Scan for the cell matching the given text and deliver its (X, Y) coordinate at center. 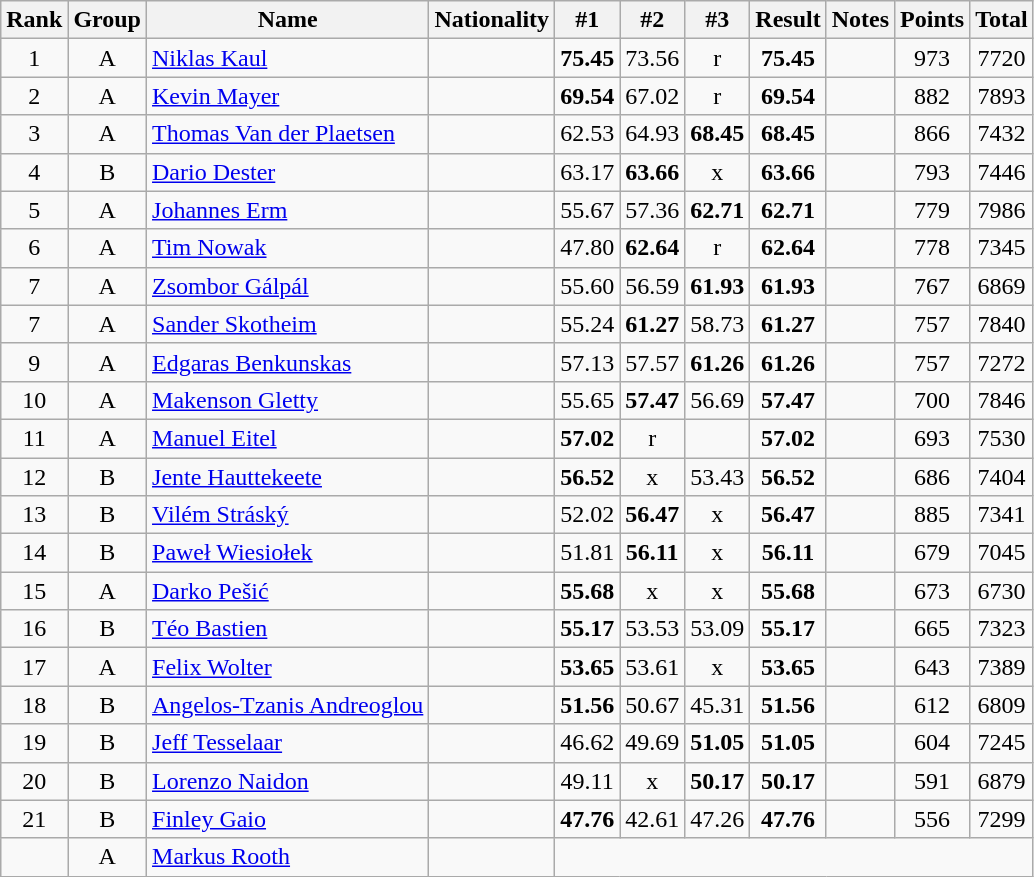
73.56 (652, 58)
7404 (1002, 477)
612 (932, 705)
556 (932, 819)
7299 (1002, 819)
11 (34, 438)
1 (34, 58)
Makenson Gletty (288, 400)
7893 (1002, 96)
Points (932, 20)
19 (34, 743)
Group (108, 20)
6730 (1002, 591)
643 (932, 667)
6879 (1002, 781)
2 (34, 96)
Rank (34, 20)
779 (932, 210)
63.17 (588, 172)
49.69 (652, 743)
6869 (1002, 286)
47.80 (588, 248)
Name (288, 20)
Johannes Erm (288, 210)
56.69 (718, 400)
55.67 (588, 210)
693 (932, 438)
49.11 (588, 781)
17 (34, 667)
7846 (1002, 400)
7323 (1002, 629)
7432 (1002, 134)
Dario Dester (288, 172)
52.02 (588, 515)
Markus Rooth (288, 857)
20 (34, 781)
7272 (1002, 362)
53.09 (718, 629)
Niklas Kaul (288, 58)
Darko Pešić (288, 591)
Manuel Eitel (288, 438)
Lorenzo Naidon (288, 781)
686 (932, 477)
62.53 (588, 134)
57.36 (652, 210)
13 (34, 515)
7840 (1002, 324)
673 (932, 591)
3 (34, 134)
67.02 (652, 96)
7245 (1002, 743)
Result (788, 20)
9 (34, 362)
7045 (1002, 553)
Zsombor Gálpál (288, 286)
46.62 (588, 743)
Edgaras Benkunskas (288, 362)
885 (932, 515)
16 (34, 629)
58.73 (718, 324)
53.61 (652, 667)
7530 (1002, 438)
#1 (588, 20)
6 (34, 248)
10 (34, 400)
Notes (860, 20)
Angelos-Tzanis Andreoglou (288, 705)
Sander Skotheim (288, 324)
47.26 (718, 819)
778 (932, 248)
42.61 (652, 819)
57.13 (588, 362)
7389 (1002, 667)
Vilém Stráský (288, 515)
64.93 (652, 134)
51.81 (588, 553)
866 (932, 134)
Finley Gaio (288, 819)
14 (34, 553)
700 (932, 400)
4 (34, 172)
#2 (652, 20)
56.59 (652, 286)
45.31 (718, 705)
Thomas Van der Plaetsen (288, 134)
Tim Nowak (288, 248)
7341 (1002, 515)
50.67 (652, 705)
18 (34, 705)
#3 (718, 20)
7446 (1002, 172)
55.60 (588, 286)
6809 (1002, 705)
53.53 (652, 629)
55.65 (588, 400)
665 (932, 629)
Kevin Mayer (288, 96)
767 (932, 286)
7986 (1002, 210)
5 (34, 210)
Paweł Wiesiołek (288, 553)
973 (932, 58)
21 (34, 819)
Jeff Tesselaar (288, 743)
12 (34, 477)
Téo Bastien (288, 629)
679 (932, 553)
882 (932, 96)
Nationality (492, 20)
Felix Wolter (288, 667)
604 (932, 743)
15 (34, 591)
53.43 (718, 477)
Total (1002, 20)
7345 (1002, 248)
591 (932, 781)
793 (932, 172)
7720 (1002, 58)
Jente Hauttekeete (288, 477)
57.57 (652, 362)
55.24 (588, 324)
